Extract the [x, y] coordinate from the center of the cell holding the provided text.  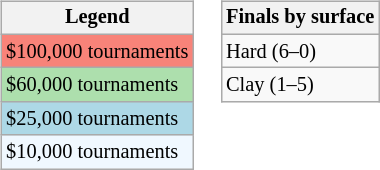
$25,000 tournaments [97, 119]
$60,000 tournaments [97, 85]
Legend [97, 18]
Finals by surface [300, 18]
Clay (1–5) [300, 85]
$10,000 tournaments [97, 152]
Hard (6–0) [300, 51]
$100,000 tournaments [97, 51]
